Output the [X, Y] coordinate of the center of the cell containing the given text.  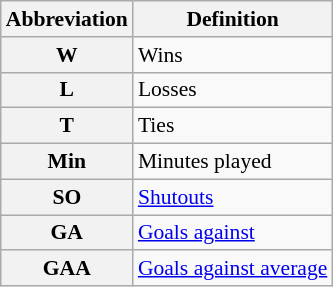
SO [67, 197]
Definition [233, 19]
GA [67, 233]
Abbreviation [67, 19]
T [67, 126]
Goals against average [233, 269]
L [67, 90]
W [67, 55]
Ties [233, 126]
Min [67, 162]
Goals against [233, 233]
Wins [233, 55]
Losses [233, 90]
GAA [67, 269]
Shutouts [233, 197]
Minutes played [233, 162]
